From the cell containing the given text, extract its center point as (x, y) coordinate. 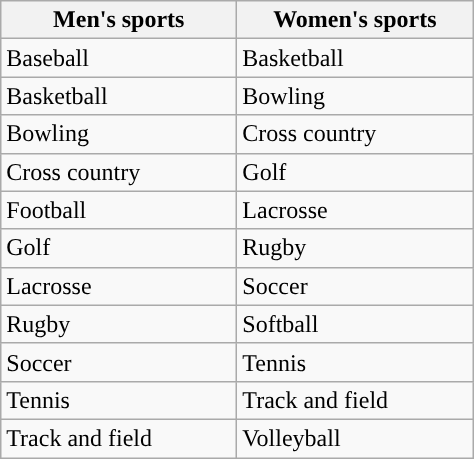
Football (119, 210)
Men's sports (119, 20)
Softball (355, 324)
Volleyball (355, 438)
Women's sports (355, 20)
Baseball (119, 58)
